Find where the given text appears and provide that cell's center as [X, Y] coordinate. 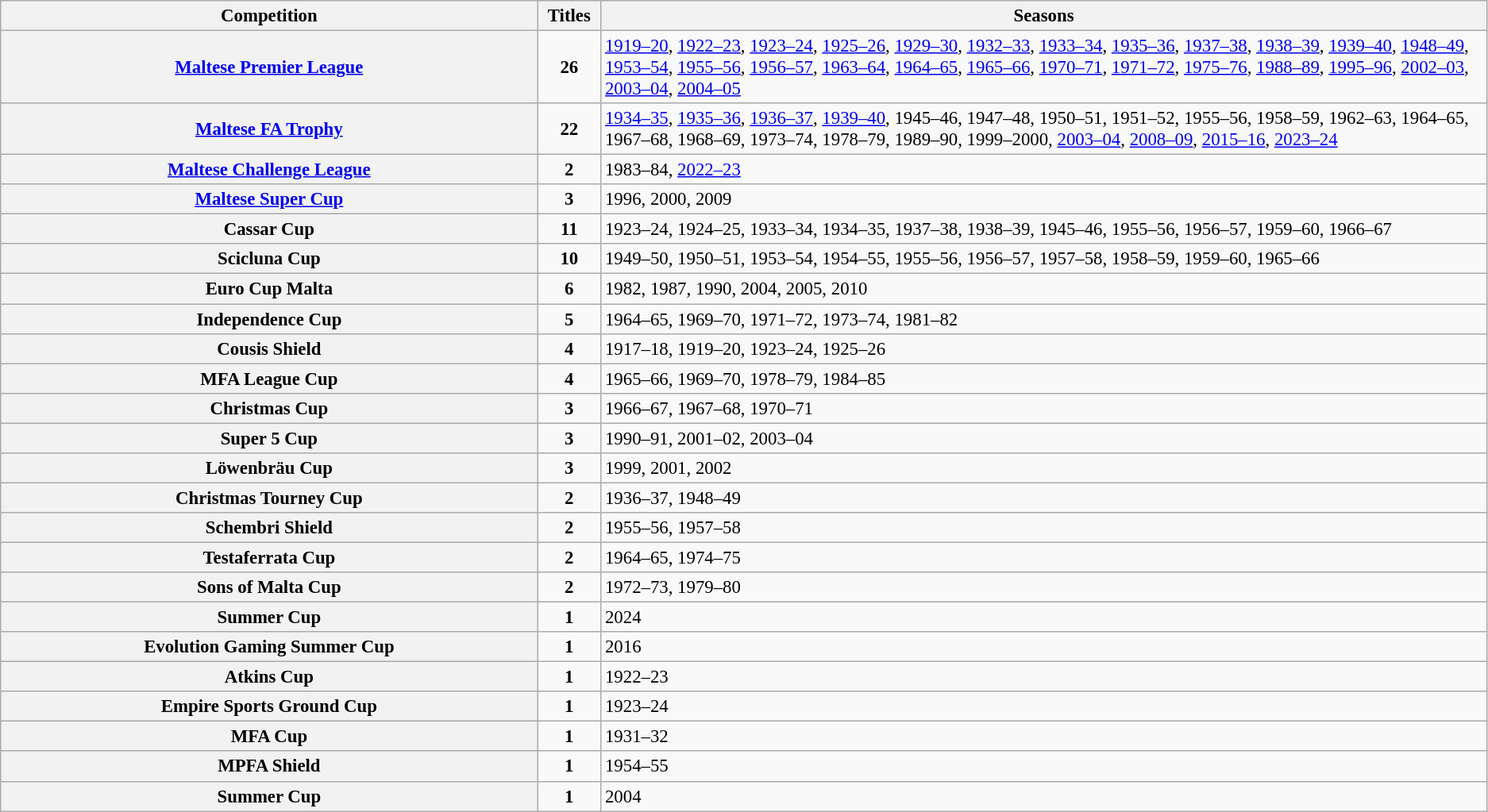
6 [569, 289]
1983–84, 2022–23 [1044, 170]
1964–65, 1974–75 [1044, 557]
Empire Sports Ground Cup [269, 706]
2004 [1044, 796]
1949–50, 1950–51, 1953–54, 1954–55, 1955–56, 1956–57, 1957–58, 1958–59, 1959–60, 1965–66 [1044, 260]
Cassar Cup [269, 229]
Independence Cup [269, 319]
MFA Cup [269, 737]
1936–37, 1948–49 [1044, 498]
Christmas Tourney Cup [269, 498]
Titles [569, 16]
1966–67, 1967–68, 1970–71 [1044, 408]
Löwenbräu Cup [269, 468]
Maltese FA Trophy [269, 129]
1965–66, 1969–70, 1978–79, 1984–85 [1044, 379]
Maltese Premier League [269, 67]
Schembri Shield [269, 528]
1982, 1987, 1990, 2004, 2005, 2010 [1044, 289]
5 [569, 319]
Sons of Malta Cup [269, 587]
2024 [1044, 618]
26 [569, 67]
1931–32 [1044, 737]
1972–73, 1979–80 [1044, 587]
Atkins Cup [269, 677]
Cousis Shield [269, 348]
11 [569, 229]
1955–56, 1957–58 [1044, 528]
1999, 2001, 2002 [1044, 468]
Super 5 Cup [269, 438]
Christmas Cup [269, 408]
10 [569, 260]
22 [569, 129]
Seasons [1044, 16]
Testaferrata Cup [269, 557]
1954–55 [1044, 767]
Evolution Gaming Summer Cup [269, 647]
1923–24, 1924–25, 1933–34, 1934–35, 1937–38, 1938–39, 1945–46, 1955–56, 1956–57, 1959–60, 1966–67 [1044, 229]
2016 [1044, 647]
1996, 2000, 2009 [1044, 199]
Scicluna Cup [269, 260]
1922–23 [1044, 677]
1923–24 [1044, 706]
MPFA Shield [269, 767]
Competition [269, 16]
MFA League Cup [269, 379]
1990–91, 2001–02, 2003–04 [1044, 438]
Maltese Super Cup [269, 199]
1917–18, 1919–20, 1923–24, 1925–26 [1044, 348]
Euro Cup Malta [269, 289]
1964–65, 1969–70, 1971–72, 1973–74, 1981–82 [1044, 319]
Maltese Challenge League [269, 170]
